Locate the cell with the specified text and output its (X, Y) center coordinate. 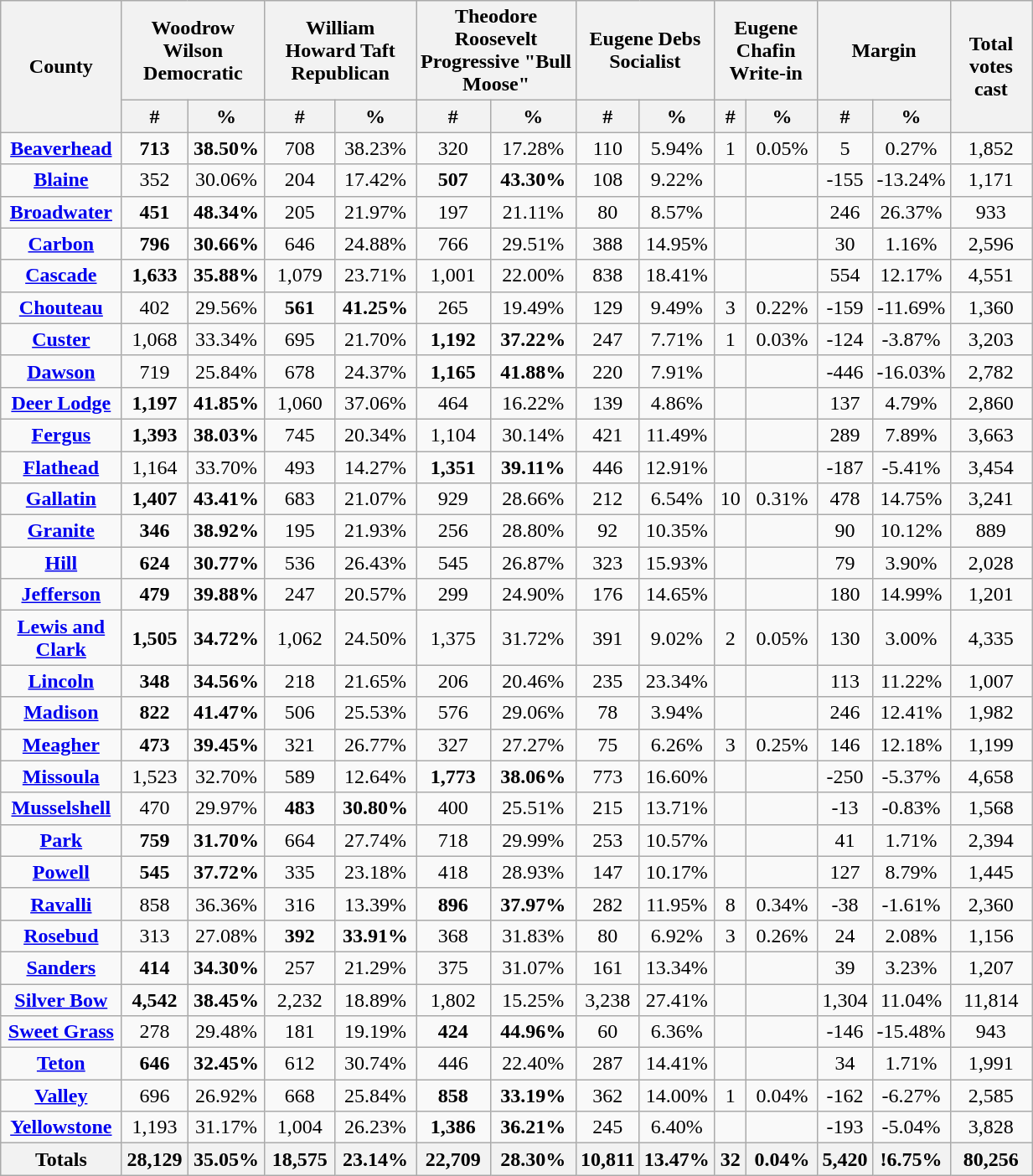
1,633 (154, 276)
265 (452, 307)
37.06% (375, 403)
Total votes cast (991, 67)
6.40% (677, 1127)
1,375 (452, 638)
Lincoln (61, 681)
Valley (61, 1096)
Musselshell (61, 808)
13.47% (677, 1159)
2,585 (991, 1096)
-13 (844, 808)
Gallatin (61, 499)
Carbon (61, 244)
43.41% (226, 499)
30.66% (226, 244)
11.22% (912, 681)
27.08% (226, 936)
28.30% (533, 1159)
31.83% (533, 936)
80,256 (991, 1159)
3,238 (607, 999)
21.65% (375, 681)
-11.69% (912, 307)
-193 (844, 1127)
11,814 (991, 999)
400 (452, 808)
28.80% (533, 531)
90 (844, 531)
129 (607, 307)
137 (844, 403)
24.50% (375, 638)
536 (300, 563)
1,060 (300, 403)
212 (607, 499)
1,773 (452, 776)
1,164 (154, 467)
14.75% (912, 499)
15.93% (677, 563)
8.57% (677, 212)
507 (452, 180)
289 (844, 435)
8.79% (912, 872)
12.41% (912, 713)
287 (607, 1064)
576 (452, 713)
!6.75% (912, 1159)
1,802 (452, 999)
24.37% (375, 371)
16.22% (533, 403)
110 (607, 148)
8 (731, 904)
320 (452, 148)
21.11% (533, 212)
421 (607, 435)
-1.61% (912, 904)
Hill (61, 563)
2,782 (991, 371)
Madison (61, 713)
612 (300, 1064)
9.49% (677, 307)
Ravalli (61, 904)
William Howard TaftRepublican (340, 50)
3,663 (991, 435)
29.56% (226, 307)
2 (731, 638)
822 (154, 713)
14.41% (677, 1064)
-187 (844, 467)
696 (154, 1096)
1,351 (452, 467)
1,165 (452, 371)
21.07% (375, 499)
14.95% (677, 244)
26.37% (912, 212)
4,335 (991, 638)
1,982 (991, 713)
3,241 (991, 499)
282 (607, 904)
Fergus (61, 435)
43.30% (533, 180)
3.23% (912, 967)
7.71% (677, 339)
Totals (61, 1159)
392 (300, 936)
-5.04% (912, 1127)
Lewis and Clark (61, 638)
0.26% (782, 936)
257 (300, 967)
31.07% (533, 967)
Deer Lodge (61, 403)
218 (300, 681)
18.89% (375, 999)
483 (300, 808)
25.53% (375, 713)
7.91% (677, 371)
Blaine (61, 180)
35.88% (226, 276)
-5.37% (912, 776)
38.45% (226, 999)
204 (300, 180)
299 (452, 595)
-15.48% (912, 1032)
24.90% (533, 595)
1,156 (991, 936)
26.87% (533, 563)
368 (452, 936)
11.04% (912, 999)
5 (844, 148)
6.36% (677, 1032)
23.71% (375, 276)
470 (154, 808)
256 (452, 531)
11.49% (677, 435)
668 (300, 1096)
-146 (844, 1032)
1,505 (154, 638)
14.00% (677, 1096)
36.21% (533, 1127)
348 (154, 681)
473 (154, 745)
3.00% (912, 638)
1,197 (154, 403)
19.49% (533, 307)
21.97% (375, 212)
Silver Bow (61, 999)
-446 (844, 371)
352 (154, 180)
-3.87% (912, 339)
12.17% (912, 276)
41.88% (533, 371)
1,193 (154, 1127)
375 (452, 967)
362 (607, 1096)
4,658 (991, 776)
Rosebud (61, 936)
4,542 (154, 999)
29.48% (226, 1032)
896 (452, 904)
28,129 (154, 1159)
14.65% (677, 595)
20.46% (533, 681)
4.86% (677, 403)
22.00% (533, 276)
10.57% (677, 840)
10.35% (677, 531)
34.30% (226, 967)
2.08% (912, 936)
796 (154, 244)
30.74% (375, 1064)
25.51% (533, 808)
38.92% (226, 531)
Yellowstone (61, 1127)
-38 (844, 904)
-250 (844, 776)
21.93% (375, 531)
589 (300, 776)
17.42% (375, 180)
2,394 (991, 840)
39 (844, 967)
2,860 (991, 403)
1,445 (991, 872)
39.88% (226, 595)
478 (844, 499)
3.90% (912, 563)
38.06% (533, 776)
1,171 (991, 180)
Eugene ChafinWrite-in (766, 50)
313 (154, 936)
38.03% (226, 435)
1,991 (991, 1064)
933 (991, 212)
34.72% (226, 638)
30.77% (226, 563)
23.34% (677, 681)
Granite (61, 531)
14.27% (375, 467)
15.25% (533, 999)
32 (731, 1159)
27.27% (533, 745)
21.29% (375, 967)
6.54% (677, 499)
327 (452, 745)
Park (61, 840)
127 (844, 872)
146 (844, 745)
1,079 (300, 276)
206 (452, 681)
26.43% (375, 563)
Margin (884, 50)
30 (844, 244)
-16.03% (912, 371)
719 (154, 371)
22.40% (533, 1064)
0.03% (782, 339)
451 (154, 212)
1.16% (912, 244)
1,360 (991, 307)
180 (844, 595)
1,852 (991, 148)
147 (607, 872)
28.66% (533, 499)
-159 (844, 307)
10.12% (912, 531)
773 (607, 776)
Broadwater (61, 212)
929 (452, 499)
1,068 (154, 339)
5,420 (844, 1159)
713 (154, 148)
624 (154, 563)
20.57% (375, 595)
27.41% (677, 999)
18,575 (300, 1159)
13.71% (677, 808)
33.34% (226, 339)
14.99% (912, 595)
838 (607, 276)
1,568 (991, 808)
1,201 (991, 595)
235 (607, 681)
745 (300, 435)
31.17% (226, 1127)
1,407 (154, 499)
3.94% (677, 713)
Sanders (61, 967)
33.19% (533, 1096)
38.50% (226, 148)
29.99% (533, 840)
113 (844, 681)
26.23% (375, 1127)
0.31% (782, 499)
943 (991, 1032)
30.14% (533, 435)
18.41% (677, 276)
664 (300, 840)
Custer (61, 339)
12.18% (912, 745)
5.94% (677, 148)
75 (607, 745)
7.89% (912, 435)
31.70% (226, 840)
278 (154, 1032)
County (61, 67)
41 (844, 840)
21.70% (375, 339)
1,523 (154, 776)
27.74% (375, 840)
37.72% (226, 872)
3,454 (991, 467)
205 (300, 212)
464 (452, 403)
36.36% (226, 904)
0.25% (782, 745)
718 (452, 840)
220 (607, 371)
316 (300, 904)
2,360 (991, 904)
26.92% (226, 1096)
9.22% (677, 180)
161 (607, 967)
Beaverhead (61, 148)
3,203 (991, 339)
6.26% (677, 745)
1,001 (452, 276)
11.95% (677, 904)
1,192 (452, 339)
215 (607, 808)
321 (300, 745)
24 (844, 936)
9.02% (677, 638)
Powell (61, 872)
253 (607, 840)
2,028 (991, 563)
Chouteau (61, 307)
Missoula (61, 776)
10,811 (607, 1159)
41.47% (226, 713)
79 (844, 563)
13.34% (677, 967)
683 (300, 499)
28.93% (533, 872)
31.72% (533, 638)
12.64% (375, 776)
-5.41% (912, 467)
0.27% (912, 148)
32.45% (226, 1064)
139 (607, 403)
30.06% (226, 180)
479 (154, 595)
-155 (844, 180)
1,199 (991, 745)
48.34% (226, 212)
23.14% (375, 1159)
1,386 (452, 1127)
0.34% (782, 904)
1,104 (452, 435)
323 (607, 563)
26.77% (375, 745)
39.45% (226, 745)
10 (731, 499)
561 (300, 307)
29.51% (533, 244)
766 (452, 244)
34 (844, 1064)
37.22% (533, 339)
Meagher (61, 745)
391 (607, 638)
335 (300, 872)
Jefferson (61, 595)
414 (154, 967)
6.92% (677, 936)
388 (607, 244)
-162 (844, 1096)
20.34% (375, 435)
60 (607, 1032)
197 (452, 212)
493 (300, 467)
23.18% (375, 872)
554 (844, 276)
35.05% (226, 1159)
176 (607, 595)
Flathead (61, 467)
3,828 (991, 1127)
2,232 (300, 999)
17.28% (533, 148)
1,304 (844, 999)
41.85% (226, 403)
30.80% (375, 808)
Sweet Grass (61, 1032)
424 (452, 1032)
12.91% (677, 467)
29.06% (533, 713)
195 (300, 531)
Eugene DebsSocialist (645, 50)
-6.27% (912, 1096)
-0.83% (912, 808)
16.60% (677, 776)
0.22% (782, 307)
32.70% (226, 776)
402 (154, 307)
10.17% (677, 872)
Theodore RooseveltProgressive "Bull Moose" (496, 50)
19.19% (375, 1032)
1,062 (300, 638)
181 (300, 1032)
418 (452, 872)
44.96% (533, 1032)
130 (844, 638)
346 (154, 531)
759 (154, 840)
1,207 (991, 967)
1,007 (991, 681)
24.88% (375, 244)
41.25% (375, 307)
1,393 (154, 435)
108 (607, 180)
34.56% (226, 681)
33.91% (375, 936)
708 (300, 148)
Teton (61, 1064)
33.70% (226, 467)
Cascade (61, 276)
29.97% (226, 808)
889 (991, 531)
-124 (844, 339)
2,596 (991, 244)
678 (300, 371)
78 (607, 713)
4.79% (912, 403)
38.23% (375, 148)
695 (300, 339)
13.39% (375, 904)
-13.24% (912, 180)
92 (607, 531)
4,551 (991, 276)
Woodrow WilsonDemocratic (193, 50)
506 (300, 713)
245 (607, 1127)
37.97% (533, 904)
1,004 (300, 1127)
22,709 (452, 1159)
39.11% (533, 467)
Dawson (61, 371)
